Pinpoint the cell where the given text exists, returning its [x, y] midpoint coordinate. 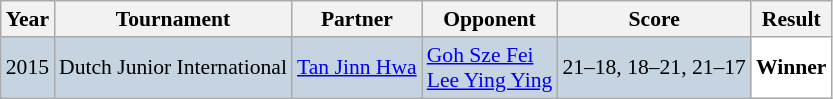
21–18, 18–21, 21–17 [654, 68]
Dutch Junior International [173, 68]
Goh Sze Fei Lee Ying Ying [490, 68]
2015 [28, 68]
Year [28, 19]
Winner [792, 68]
Tournament [173, 19]
Tan Jinn Hwa [357, 68]
Result [792, 19]
Opponent [490, 19]
Score [654, 19]
Partner [357, 19]
